Identify which cell holds the provided text, then report its [x, y] central coordinate. 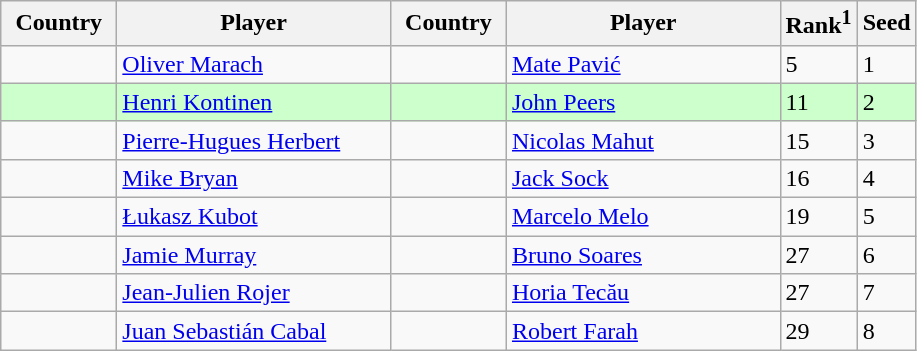
7 [886, 293]
Mike Bryan [254, 178]
11 [818, 102]
Oliver Marach [254, 64]
Horia Tecău [643, 293]
Juan Sebastián Cabal [254, 331]
3 [886, 140]
Mate Pavić [643, 64]
15 [818, 140]
Nicolas Mahut [643, 140]
Seed [886, 24]
2 [886, 102]
Bruno Soares [643, 255]
John Peers [643, 102]
Jean-Julien Rojer [254, 293]
Łukasz Kubot [254, 217]
Jack Sock [643, 178]
Marcelo Melo [643, 217]
19 [818, 217]
6 [886, 255]
Robert Farah [643, 331]
Jamie Murray [254, 255]
1 [886, 64]
8 [886, 331]
4 [886, 178]
16 [818, 178]
Henri Kontinen [254, 102]
Rank1 [818, 24]
Pierre-Hugues Herbert [254, 140]
29 [818, 331]
